Scan for the cell matching the given text and deliver its [X, Y] coordinate at center. 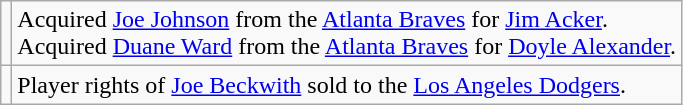
Acquired Joe Johnson from the Atlanta Braves for Jim Acker. Acquired Duane Ward from the Atlanta Braves for Doyle Alexander. [347, 34]
Player rights of Joe Beckwith sold to the Los Angeles Dodgers. [347, 85]
